Scan for the cell matching the given text and deliver its (X, Y) coordinate at center. 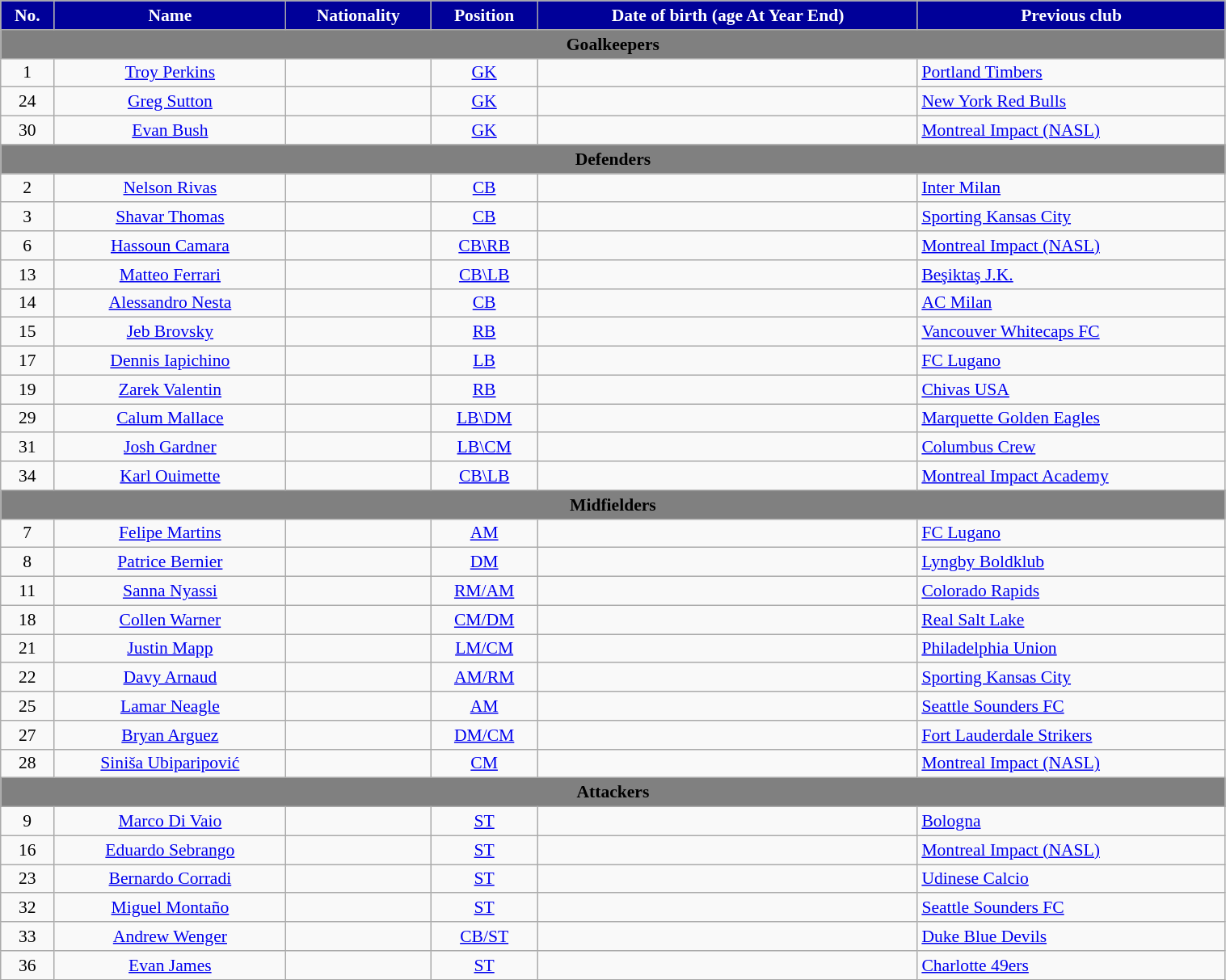
18 (27, 620)
Josh Gardner (170, 448)
3 (27, 217)
DM/CM (485, 735)
Real Salt Lake (1072, 620)
23 (27, 879)
Evan Bush (170, 131)
29 (27, 418)
33 (27, 936)
30 (27, 131)
Matteo Ferrari (170, 275)
Felipe Martins (170, 533)
Colorado Rapids (1072, 591)
Dennis Iapichino (170, 361)
1 (27, 73)
13 (27, 275)
Andrew Wenger (170, 936)
21 (27, 649)
Patrice Bernier (170, 562)
Shavar Thomas (170, 217)
Marquette Golden Eagles (1072, 418)
Lyngby Boldklub (1072, 562)
32 (27, 908)
36 (27, 965)
Date of birth (age At Year End) (728, 15)
28 (27, 763)
Position (485, 15)
Sanna Nyassi (170, 591)
15 (27, 332)
Alessandro Nesta (170, 303)
Fort Lauderdale Strikers (1072, 735)
Marco Di Vaio (170, 822)
RM/AM (485, 591)
Troy Perkins (170, 73)
22 (27, 678)
Karl Ouimette (170, 476)
16 (27, 850)
Davy Arnaud (170, 678)
7 (27, 533)
Miguel Montaño (170, 908)
Hassoun Camara (170, 246)
2 (27, 188)
Eduardo Sebrango (170, 850)
Lamar Neagle (170, 706)
6 (27, 246)
Goalkeepers (613, 44)
Udinese Calcio (1072, 879)
Columbus Crew (1072, 448)
LM/CM (485, 649)
Calum Mallace (170, 418)
Nelson Rivas (170, 188)
AM/RM (485, 678)
Justin Mapp (170, 649)
8 (27, 562)
Inter Milan (1072, 188)
24 (27, 102)
Siniša Ubiparipović (170, 763)
CM/DM (485, 620)
Collen Warner (170, 620)
CB\RB (485, 246)
27 (27, 735)
New York Red Bulls (1072, 102)
Charlotte 49ers (1072, 965)
No. (27, 15)
Jeb Brovsky (170, 332)
Zarek Valentin (170, 389)
9 (27, 822)
14 (27, 303)
Bryan Arguez (170, 735)
Greg Sutton (170, 102)
Beşiktaş J.K. (1072, 275)
Chivas USA (1072, 389)
31 (27, 448)
Evan James (170, 965)
CM (485, 763)
Name (170, 15)
25 (27, 706)
Previous club (1072, 15)
19 (27, 389)
LB (485, 361)
Bologna (1072, 822)
Portland Timbers (1072, 73)
Montreal Impact Academy (1072, 476)
Bernardo Corradi (170, 879)
DM (485, 562)
Nationality (359, 15)
LB\DM (485, 418)
CB/ST (485, 936)
11 (27, 591)
Vancouver Whitecaps FC (1072, 332)
Midfielders (613, 505)
AC Milan (1072, 303)
Duke Blue Devils (1072, 936)
Philadelphia Union (1072, 649)
17 (27, 361)
34 (27, 476)
Defenders (613, 159)
Attackers (613, 793)
LB\CM (485, 448)
